Detect which cell encompasses the target text, then output its [x, y] center coordinate. 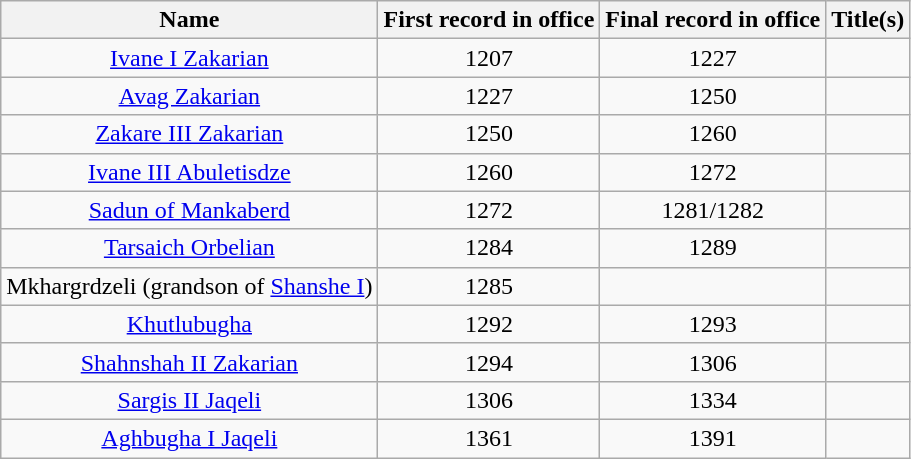
1285 [489, 286]
Sadun of Mankaberd [190, 210]
Khutlubugha [190, 324]
Ivane I Zakarian [190, 58]
Tarsaich Orbelian [190, 248]
1294 [489, 362]
1292 [489, 324]
Final record in office [713, 20]
1289 [713, 248]
Ivane III Abuletisdze [190, 172]
Mkhargrdzeli (grandson of Shanshe I) [190, 286]
1293 [713, 324]
Name [190, 20]
1284 [489, 248]
Zakare III Zakarian [190, 134]
1334 [713, 400]
Sargis II Jaqeli [190, 400]
1281/1282 [713, 210]
Shahnshah II Zakarian [190, 362]
1361 [489, 438]
First record in office [489, 20]
Aghbugha I Jaqeli [190, 438]
1207 [489, 58]
Avag Zakarian [190, 96]
Title(s) [868, 20]
1391 [713, 438]
